For the text-containing cell, return its midpoint in (x, y) coordinate format. 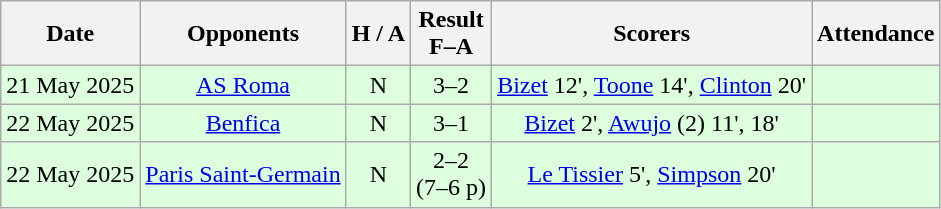
Benfica (243, 123)
Date (70, 34)
Attendance (876, 34)
Paris Saint-Germain (243, 174)
Bizet 2', Awujo (2) 11', 18' (652, 123)
2–2(7–6 p) (452, 174)
Opponents (243, 34)
3–1 (452, 123)
Scorers (652, 34)
ResultF–A (452, 34)
H / A (378, 34)
Le Tissier 5', Simpson 20' (652, 174)
3–2 (452, 85)
21 May 2025 (70, 85)
AS Roma (243, 85)
Bizet 12', Toone 14', Clinton 20' (652, 85)
